From the cell containing the given text, extract its center point as (x, y) coordinate. 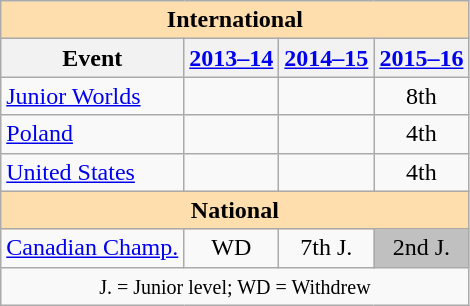
WD (232, 248)
International (235, 20)
8th (422, 96)
2014–15 (326, 58)
Junior Worlds (92, 96)
2nd J. (422, 248)
Canadian Champ. (92, 248)
2015–16 (422, 58)
7th J. (326, 248)
United States (92, 172)
Event (92, 58)
2013–14 (232, 58)
Poland (92, 134)
National (235, 210)
J. = Junior level; WD = Withdrew (235, 286)
